Return the [x, y] coordinate for the center point of the cell that contains the specified text.  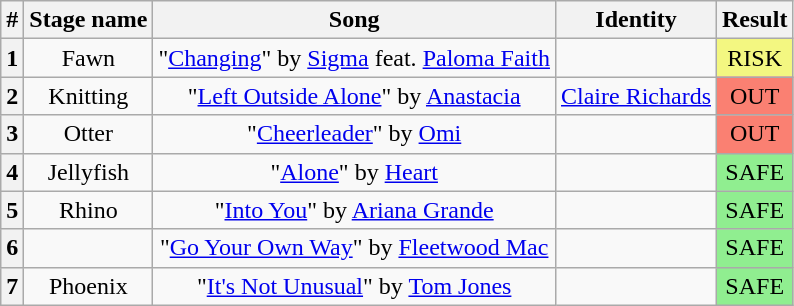
Fawn [88, 58]
Result [755, 20]
RISK [755, 58]
"Go Your Own Way" by Fleetwood Mac [354, 248]
"Cheerleader" by Omi [354, 134]
6 [12, 248]
Jellyfish [88, 172]
4 [12, 172]
Claire Richards [636, 96]
Stage name [88, 20]
5 [12, 210]
Otter [88, 134]
"Left Outside Alone" by Anastacia [354, 96]
"It's Not Unusual" by Tom Jones [354, 286]
Identity [636, 20]
"Alone" by Heart [354, 172]
Rhino [88, 210]
Phoenix [88, 286]
"Into You" by Ariana Grande [354, 210]
3 [12, 134]
Knitting [88, 96]
7 [12, 286]
1 [12, 58]
"Changing" by Sigma feat. Paloma Faith [354, 58]
2 [12, 96]
# [12, 20]
Song [354, 20]
